Extract the (x, y) coordinate from the center of the cell holding the provided text.  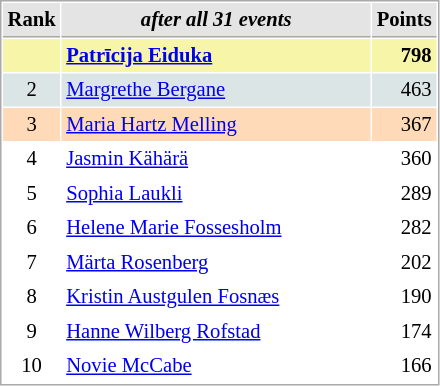
174 (404, 332)
Kristin Austgulen Fosnæs (216, 296)
2 (32, 90)
7 (32, 262)
Maria Hartz Melling (216, 124)
Sophia Laukli (216, 194)
8 (32, 296)
463 (404, 90)
Points (404, 20)
Jasmin Kähärä (216, 158)
Rank (32, 20)
289 (404, 194)
166 (404, 366)
Märta Rosenberg (216, 262)
190 (404, 296)
202 (404, 262)
Helene Marie Fossesholm (216, 228)
after all 31 events (216, 20)
360 (404, 158)
367 (404, 124)
10 (32, 366)
Hanne Wilberg Rofstad (216, 332)
6 (32, 228)
282 (404, 228)
Patrīcija Eiduka (216, 56)
4 (32, 158)
9 (32, 332)
Novie McCabe (216, 366)
5 (32, 194)
3 (32, 124)
Margrethe Bergane (216, 90)
798 (404, 56)
